Return the (X, Y) coordinate for the center point of the cell that contains the specified text.  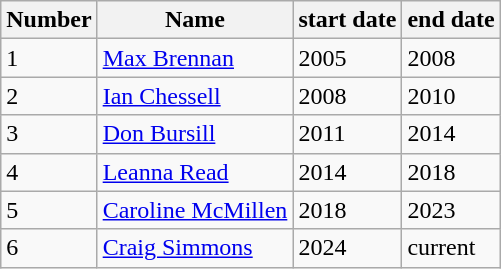
2010 (451, 96)
6 (49, 248)
3 (49, 134)
start date (348, 20)
2005 (348, 58)
Name (195, 20)
Number (49, 20)
Ian Chessell (195, 96)
current (451, 248)
end date (451, 20)
5 (49, 210)
Max Brennan (195, 58)
1 (49, 58)
2023 (451, 210)
2024 (348, 248)
2 (49, 96)
Don Bursill (195, 134)
2011 (348, 134)
Leanna Read (195, 172)
Caroline McMillen (195, 210)
Craig Simmons (195, 248)
4 (49, 172)
